Find where the given text appears and provide that cell's center as [x, y] coordinate. 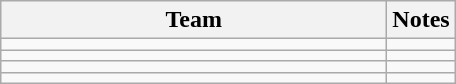
Notes [421, 20]
Team [194, 20]
